Extract the [X, Y] coordinate from the center of the cell holding the provided text.  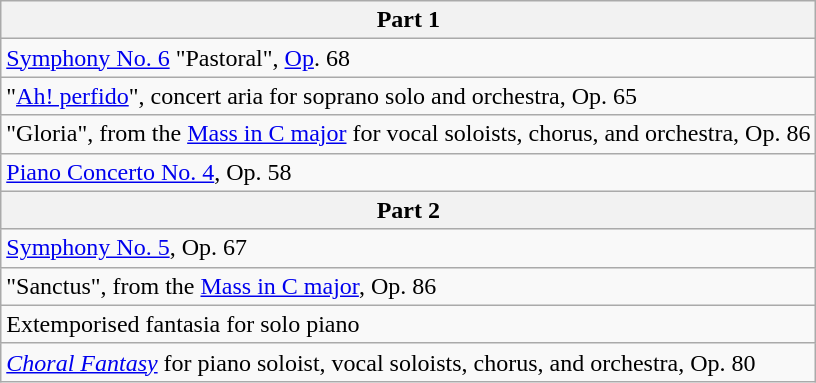
Piano Concerto No. 4, Op. 58 [408, 172]
"Ah! perfido", concert aria for soprano solo and orchestra, Op. 65 [408, 96]
Extemporised fantasia for solo piano [408, 324]
Part 2 [408, 210]
Choral Fantasy for piano soloist, vocal soloists, chorus, and orchestra, Op. 80 [408, 362]
Symphony No. 5, Op. 67 [408, 248]
Part 1 [408, 20]
"Gloria", from the Mass in C major for vocal soloists, chorus, and orchestra, Op. 86 [408, 134]
"Sanctus", from the Mass in C major, Op. 86 [408, 286]
Symphony No. 6 "Pastoral", Op. 68 [408, 58]
